From the cell containing the given text, extract its center point as [X, Y] coordinate. 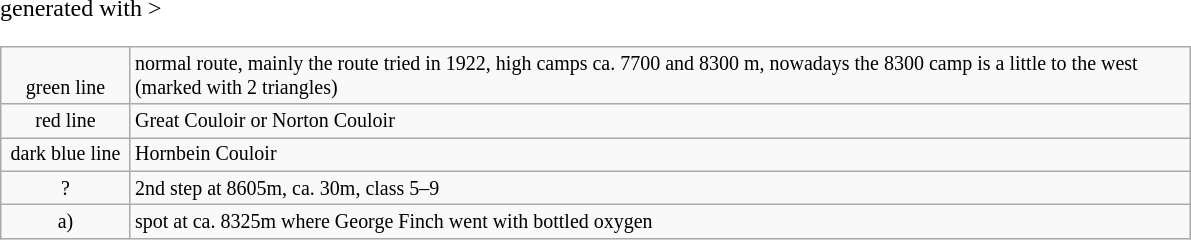
red line [66, 120]
2nd step at 8605m, ca. 30m, class 5–9 [660, 188]
? [66, 188]
green line [66, 76]
Hornbein Couloir [660, 154]
spot at ca. 8325m where George Finch went with bottled oxygen [660, 222]
dark blue line [66, 154]
a) [66, 222]
Great Couloir or Norton Couloir [660, 120]
